Capture the cell that displays the provided text and extract its [x, y] central coordinate. 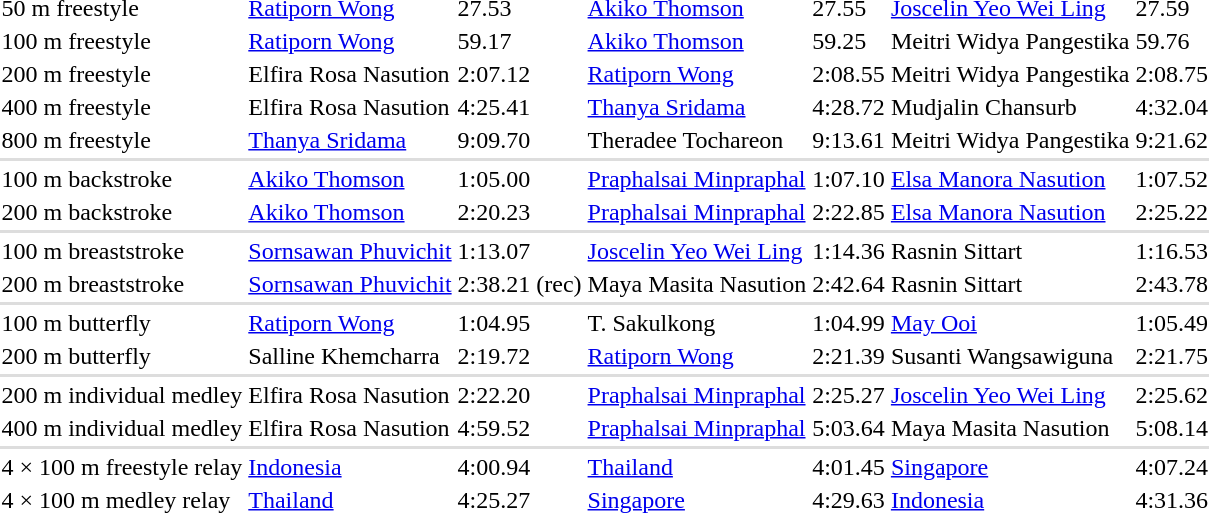
4:28.72 [849, 107]
200 m freestyle [122, 74]
1:14.36 [849, 251]
100 m backstroke [122, 179]
400 m individual medley [122, 428]
Singapore [1010, 467]
Salline Khemcharra [350, 356]
9:09.70 [520, 140]
2:22.85 [849, 212]
2:25.27 [849, 395]
Susanti Wangsawiguna [1010, 356]
4:01.45 [849, 467]
4:00.94 [520, 467]
4 × 100 m freestyle relay [122, 467]
200 m butterfly [122, 356]
1:07.10 [849, 179]
1:13.07 [520, 251]
100 m freestyle [122, 41]
1:04.95 [520, 323]
9:13.61 [849, 140]
Indonesia [350, 467]
1:05.00 [520, 179]
Thailand [697, 467]
100 m breaststroke [122, 251]
2:38.21 (rec) [520, 284]
2:42.64 [849, 284]
100 m butterfly [122, 323]
2:20.23 [520, 212]
59.25 [849, 41]
1:04.99 [849, 323]
200 m breaststroke [122, 284]
4:59.52 [520, 428]
200 m individual medley [122, 395]
May Ooi [1010, 323]
400 m freestyle [122, 107]
Theradee Tochareon [697, 140]
Mudjalin Chansurb [1010, 107]
2:07.12 [520, 74]
2:08.55 [849, 74]
800 m freestyle [122, 140]
5:03.64 [849, 428]
4:25.41 [520, 107]
59.17 [520, 41]
200 m backstroke [122, 212]
2:22.20 [520, 395]
2:19.72 [520, 356]
2:21.39 [849, 356]
T. Sakulkong [697, 323]
